Return the (x, y) coordinate for the center point of the cell that contains the specified text.  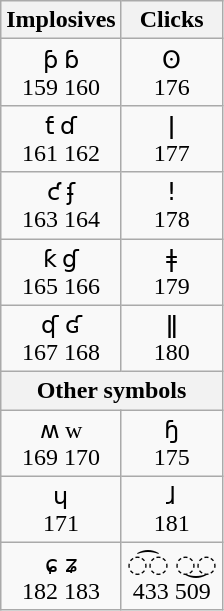
ʍ w 169 170 (61, 444)
Implosives (61, 20)
ɥ 171 (61, 510)
ɺ 181 (172, 510)
Other symbols (112, 391)
ǀ 177 (172, 138)
◌͡◌ ◌͜◌ 433 509 (172, 576)
ǃ 178 (172, 206)
ǁ 180 (172, 338)
Clicks (172, 20)
ʠ ʛ 167 168 (61, 338)
ƈ ʄ 163 164 (61, 206)
ʘ 176 (172, 72)
ƙ ɠ 165 166 (61, 272)
ɧ 175 (172, 444)
ƭ ɗ 161 162 (61, 138)
ƥ ɓ 159 160 (61, 72)
ǂ 179 (172, 272)
ɕ ʑ 182 183 (61, 576)
